Extract the (X, Y) coordinate from the center of the cell holding the provided text.  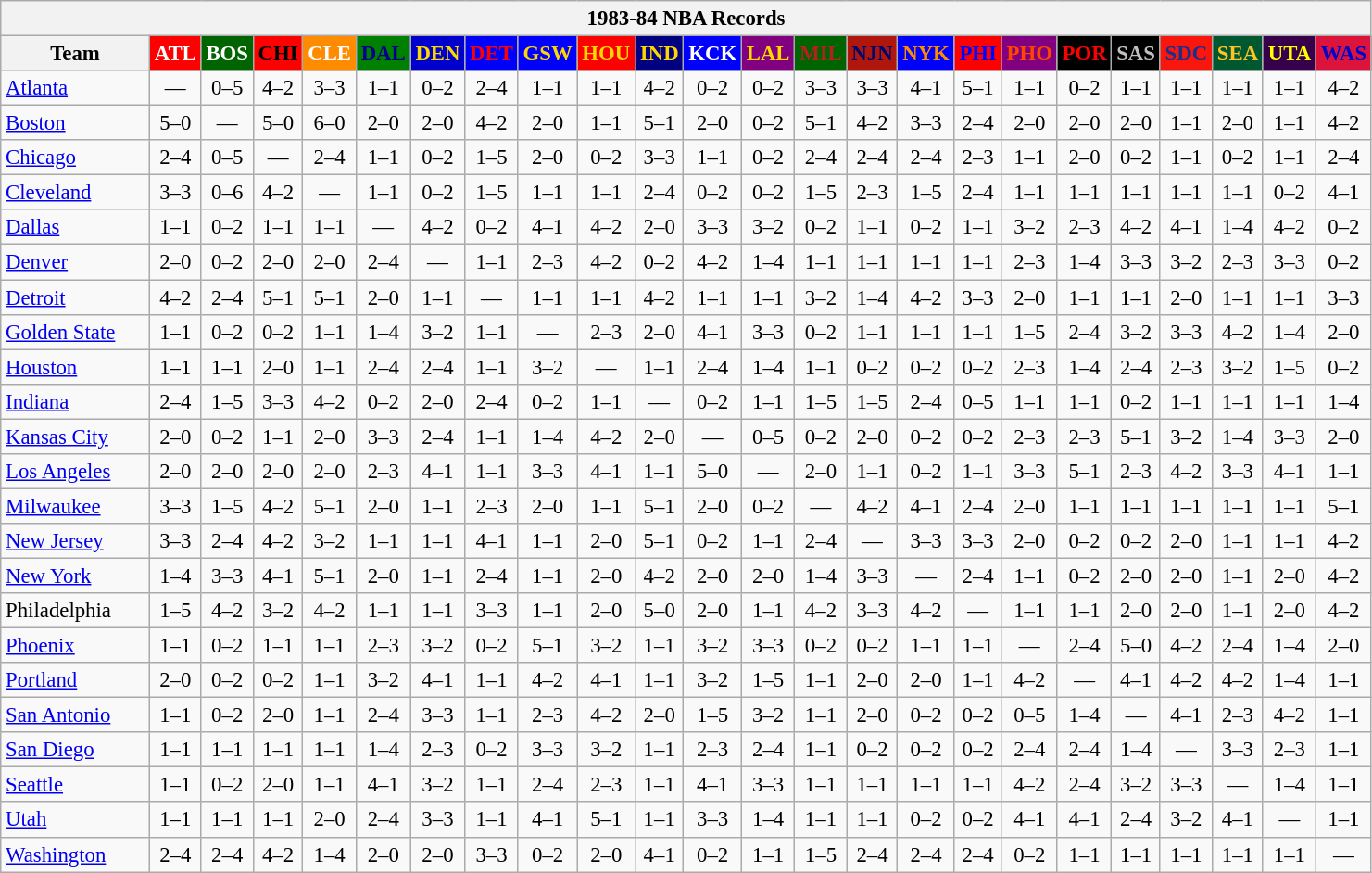
MIL (821, 54)
Utah (76, 820)
New York (76, 576)
POR (1084, 54)
IND (660, 54)
UTA (1290, 54)
Detroit (76, 297)
1983-84 NBA Records (686, 19)
Portland (76, 680)
Team (76, 54)
Chicago (76, 158)
0–6 (227, 193)
NJN (873, 54)
BOS (227, 54)
SAS (1136, 54)
Houston (76, 367)
Kansas City (76, 436)
NYK (926, 54)
CLE (330, 54)
6–0 (330, 123)
SEA (1238, 54)
Milwaukee (76, 506)
San Diego (76, 750)
CHI (278, 54)
New Jersey (76, 541)
Dallas (76, 227)
Golden State (76, 332)
Denver (76, 262)
Seattle (76, 785)
Los Angeles (76, 472)
SDC (1186, 54)
LAL (767, 54)
Boston (76, 123)
PHO (1029, 54)
Washington (76, 854)
Philadelphia (76, 611)
GSW (548, 54)
DAL (384, 54)
KCK (713, 54)
Atlanta (76, 88)
Indiana (76, 401)
HOU (606, 54)
DET (491, 54)
ATL (175, 54)
DEN (437, 54)
Cleveland (76, 193)
San Antonio (76, 715)
Phoenix (76, 646)
PHI (978, 54)
WAS (1343, 54)
